From the cell containing the given text, extract its center point as (x, y) coordinate. 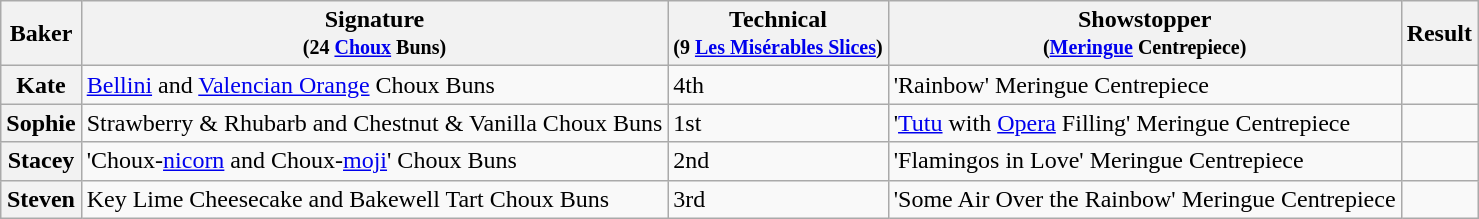
Sophie (41, 123)
Steven (41, 199)
'Choux-nicorn and Choux-moji' Choux Buns (374, 161)
4th (778, 85)
Technical(9 Les Misérables Slices) (778, 34)
Stacey (41, 161)
Bellini and Valencian Orange Choux Buns (374, 85)
3rd (778, 199)
'Flamingos in Love' Meringue Centrepiece (1144, 161)
Key Lime Cheesecake and Bakewell Tart Choux Buns (374, 199)
'Rainbow' Meringue Centrepiece (1144, 85)
'Tutu with Opera Filling' Meringue Centrepiece (1144, 123)
Baker (41, 34)
'Some Air Over the Rainbow' Meringue Centrepiece (1144, 199)
Strawberry & Rhubarb and Chestnut & Vanilla Choux Buns (374, 123)
2nd (778, 161)
Kate (41, 85)
Result (1439, 34)
1st (778, 123)
Showstopper(Meringue Centrepiece) (1144, 34)
Signature(24 Choux Buns) (374, 34)
